Capture the cell that displays the provided text and extract its (X, Y) central coordinate. 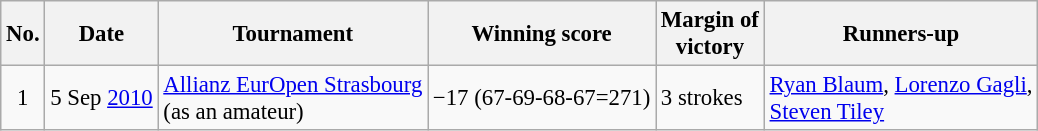
Ryan Blaum, Lorenzo Gagli, Steven Tiley (901, 98)
Margin ofvictory (710, 34)
Runners-up (901, 34)
Winning score (542, 34)
−17 (67-69-68-67=271) (542, 98)
Allianz EurOpen Strasbourg(as an amateur) (293, 98)
5 Sep 2010 (102, 98)
Tournament (293, 34)
3 strokes (710, 98)
No. (23, 34)
1 (23, 98)
Date (102, 34)
